Extract the [x, y] coordinate from the center of the cell holding the provided text.  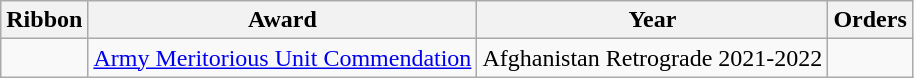
Orders [870, 20]
Afghanistan Retrograde 2021-2022 [652, 58]
Year [652, 20]
Army Meritorious Unit Commendation [282, 58]
Ribbon [44, 20]
Award [282, 20]
